For the text-containing cell, return its midpoint in [X, Y] coordinate format. 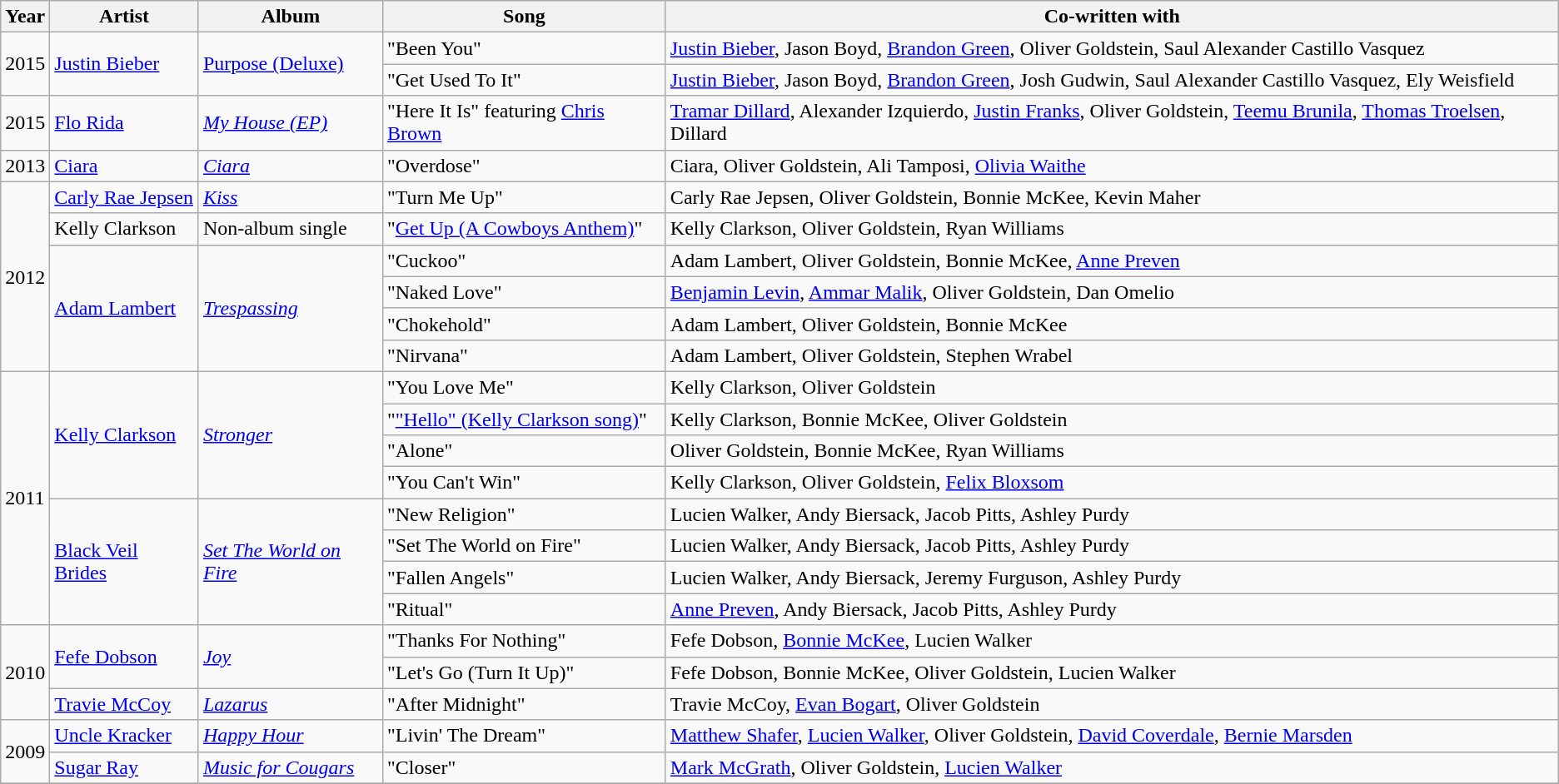
"Let's Go (Turn It Up)" [524, 672]
Kelly Clarkson, Oliver Goldstein, Ryan Williams [1112, 229]
2010 [25, 672]
Travie McCoy, Evan Bogart, Oliver Goldstein [1112, 704]
"Here It Is" featuring Chris Brown [524, 123]
"Alone" [524, 451]
"You Love Me" [524, 387]
"Get Up (A Cowboys Anthem)" [524, 229]
Year [25, 17]
"Thanks For Nothing" [524, 641]
Fefe Dobson [125, 657]
Travie McCoy [125, 704]
Adam Lambert [125, 308]
"Turn Me Up" [524, 197]
"Overdose" [524, 166]
Kiss [290, 197]
Carly Rae Jepsen [125, 197]
"Get Used To It" [524, 80]
Trespassing [290, 308]
Oliver Goldstein, Bonnie McKee, Ryan Williams [1112, 451]
Adam Lambert, Oliver Goldstein, Stephen Wrabel [1112, 355]
Joy [290, 657]
My House (EP) [290, 123]
2013 [25, 166]
Mark McGrath, Oliver Goldstein, Lucien Walker [1112, 767]
"Chokehold" [524, 324]
Kelly Clarkson, Bonnie McKee, Oliver Goldstein [1112, 419]
Happy Hour [290, 736]
"Ritual" [524, 609]
"Naked Love" [524, 292]
Justin Bieber [125, 64]
Artist [125, 17]
Lazarus [290, 704]
"Closer" [524, 767]
"New Religion" [524, 514]
"Nirvana" [524, 355]
Non-album single [290, 229]
"You Can't Win" [524, 483]
"Fallen Angels" [524, 578]
Set The World on Fire [290, 562]
Lucien Walker, Andy Biersack, Jeremy Furguson, Ashley Purdy [1112, 578]
"Cuckoo" [524, 261]
Tramar Dillard, Alexander Izquierdo, Justin Franks, Oliver Goldstein, Teemu Brunila, Thomas Troelsen, Dillard [1112, 123]
Music for Cougars [290, 767]
Kelly Clarkson, Oliver Goldstein, Felix Bloxsom [1112, 483]
""Hello" (Kelly Clarkson song)" [524, 419]
Justin Bieber, Jason Boyd, Brandon Green, Josh Gudwin, Saul Alexander Castillo Vasquez, Ely Weisfield [1112, 80]
2012 [25, 276]
Adam Lambert, Oliver Goldstein, Bonnie McKee [1112, 324]
Purpose (Deluxe) [290, 64]
Anne Preven, Andy Biersack, Jacob Pitts, Ashley Purdy [1112, 609]
Kelly Clarkson, Oliver Goldstein [1112, 387]
Flo Rida [125, 123]
Song [524, 17]
Fefe Dobson, Bonnie McKee, Oliver Goldstein, Lucien Walker [1112, 672]
"Set The World on Fire" [524, 546]
Adam Lambert, Oliver Goldstein, Bonnie McKee, Anne Preven [1112, 261]
Justin Bieber, Jason Boyd, Brandon Green, Oliver Goldstein, Saul Alexander Castillo Vasquez [1112, 48]
2011 [25, 498]
Co-written with [1112, 17]
Black Veil Brides [125, 562]
Carly Rae Jepsen, Oliver Goldstein, Bonnie McKee, Kevin Maher [1112, 197]
"Livin' The Dream" [524, 736]
"After Midnight" [524, 704]
Matthew Shafer, Lucien Walker, Oliver Goldstein, David Coverdale, Bernie Marsden [1112, 736]
Stronger [290, 434]
2009 [25, 752]
Fefe Dobson, Bonnie McKee, Lucien Walker [1112, 641]
Album [290, 17]
Sugar Ray [125, 767]
Benjamin Levin, Ammar Malik, Oliver Goldstein, Dan Omelio [1112, 292]
"Been You" [524, 48]
Ciara, Oliver Goldstein, Ali Tamposi, Olivia Waithe [1112, 166]
Uncle Kracker [125, 736]
